Find where the given text appears and provide that cell's center as (x, y) coordinate. 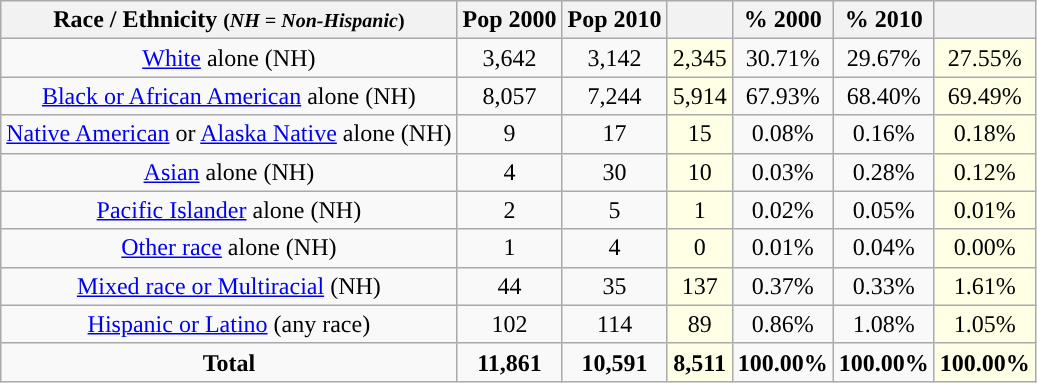
Race / Ethnicity (NH = Non-Hispanic) (229, 20)
30.71% (782, 58)
0.12% (984, 172)
0.86% (782, 324)
2,345 (700, 58)
% 2010 (884, 20)
0.05% (884, 210)
Pop 2000 (510, 20)
102 (510, 324)
Pacific Islander alone (NH) (229, 210)
30 (614, 172)
10 (700, 172)
67.93% (782, 96)
0.08% (782, 134)
1.61% (984, 286)
11,861 (510, 362)
0.02% (782, 210)
1.05% (984, 324)
27.55% (984, 58)
0.18% (984, 134)
0.04% (884, 248)
1.08% (884, 324)
Hispanic or Latino (any race) (229, 324)
0.37% (782, 286)
Mixed race or Multiracial (NH) (229, 286)
137 (700, 286)
0.33% (884, 286)
69.49% (984, 96)
0.16% (884, 134)
Black or African American alone (NH) (229, 96)
68.40% (884, 96)
89 (700, 324)
10,591 (614, 362)
5 (614, 210)
Total (229, 362)
White alone (NH) (229, 58)
2 (510, 210)
114 (614, 324)
8,511 (700, 362)
44 (510, 286)
0.00% (984, 248)
29.67% (884, 58)
Asian alone (NH) (229, 172)
Native American or Alaska Native alone (NH) (229, 134)
8,057 (510, 96)
17 (614, 134)
% 2000 (782, 20)
0.28% (884, 172)
Pop 2010 (614, 20)
3,642 (510, 58)
Other race alone (NH) (229, 248)
7,244 (614, 96)
15 (700, 134)
9 (510, 134)
5,914 (700, 96)
0.03% (782, 172)
0 (700, 248)
35 (614, 286)
3,142 (614, 58)
